Extract the (x, y) coordinate from the center of the cell holding the provided text.  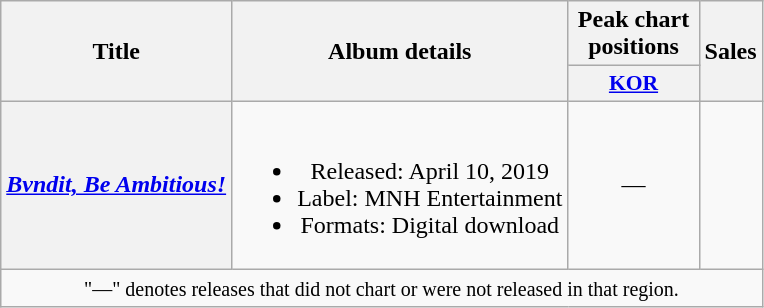
Album details (400, 52)
Peak chart positions (634, 34)
— (634, 184)
KOR (634, 84)
Released: April 10, 2019Label: MNH EntertainmentFormats: Digital download (400, 184)
"—" denotes releases that did not chart or were not released in that region. (382, 287)
Title (116, 52)
Bvndit, Be Ambitious! (116, 184)
Sales (730, 52)
